Locate the cell with the specified text and output its [x, y] center coordinate. 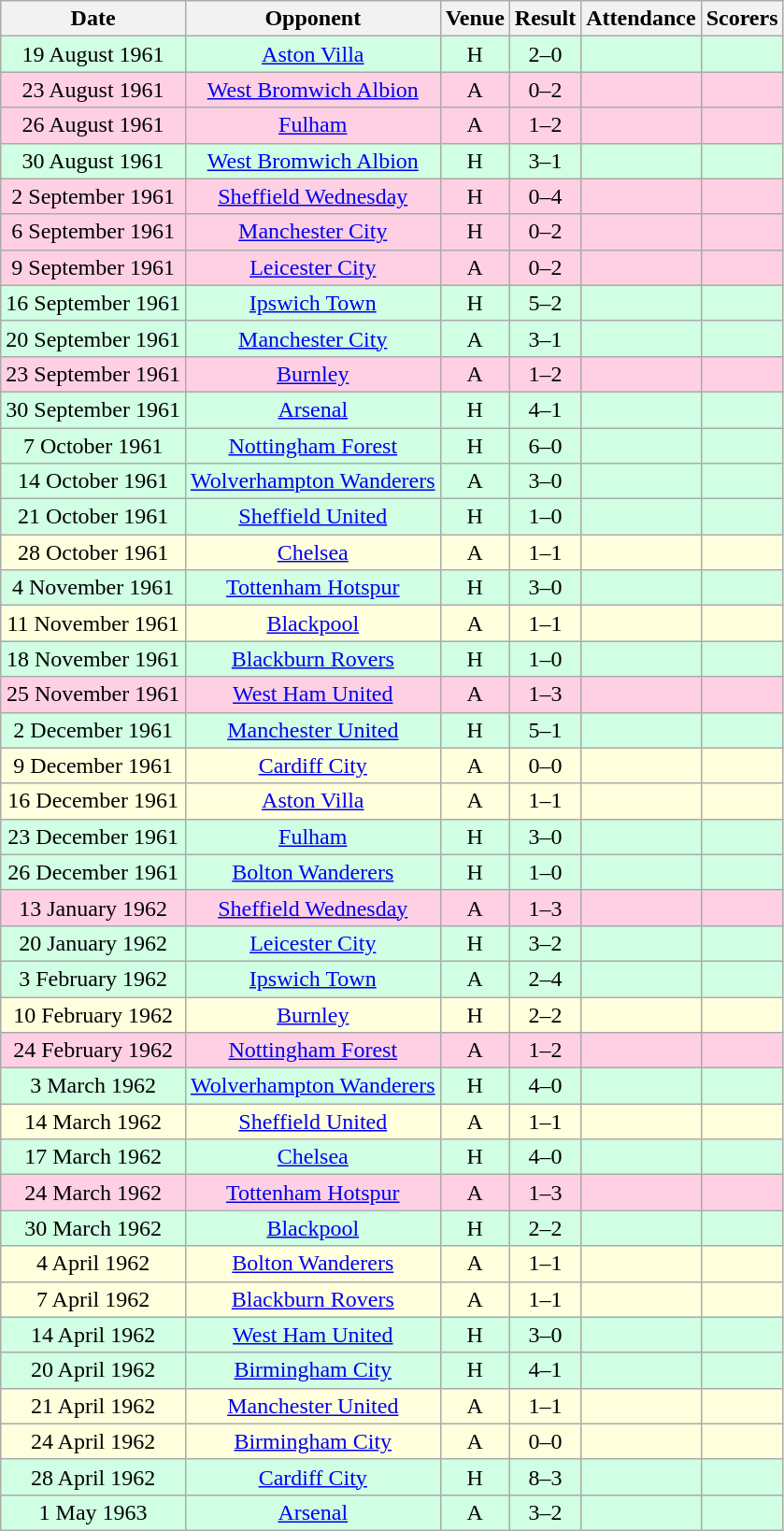
18 November 1961 [93, 659]
30 August 1961 [93, 161]
7 October 1961 [93, 446]
24 March 1962 [93, 1193]
3 February 1962 [93, 979]
0–4 [545, 196]
13 January 1962 [93, 908]
14 October 1961 [93, 481]
17 March 1962 [93, 1157]
21 April 1962 [93, 1406]
Opponent [312, 19]
30 March 1962 [93, 1228]
10 February 1962 [93, 1014]
26 August 1961 [93, 125]
24 February 1962 [93, 1051]
Venue [475, 19]
25 November 1961 [93, 694]
24 April 1962 [93, 1441]
4 April 1962 [93, 1264]
2 December 1961 [93, 730]
3 March 1962 [93, 1086]
16 December 1961 [93, 801]
9 September 1961 [93, 267]
30 September 1961 [93, 409]
2–0 [545, 54]
5–2 [545, 303]
9 December 1961 [93, 765]
23 December 1961 [93, 837]
20 January 1962 [93, 943]
5–1 [545, 730]
21 October 1961 [93, 517]
14 April 1962 [93, 1335]
Date [93, 19]
16 September 1961 [93, 303]
7 April 1962 [93, 1299]
26 December 1961 [93, 872]
1 May 1963 [93, 1512]
20 September 1961 [93, 338]
8–3 [545, 1477]
14 March 1962 [93, 1122]
20 April 1962 [93, 1370]
28 April 1962 [93, 1477]
23 August 1961 [93, 90]
Attendance [641, 19]
19 August 1961 [93, 54]
11 November 1961 [93, 623]
Scorers [742, 19]
Result [545, 19]
28 October 1961 [93, 552]
23 September 1961 [93, 374]
4 November 1961 [93, 588]
6 September 1961 [93, 232]
6–0 [545, 446]
2–4 [545, 979]
2 September 1961 [93, 196]
